Detect which cell encompasses the target text, then output its [x, y] center coordinate. 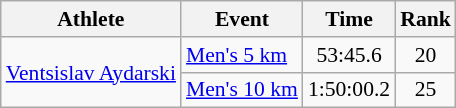
Athlete [91, 19]
20 [426, 55]
Rank [426, 19]
25 [426, 90]
Ventsislav Aydarski [91, 72]
53:45.6 [349, 55]
Time [349, 19]
1:50:00.2 [349, 90]
Event [242, 19]
Men's 10 km [242, 90]
Men's 5 km [242, 55]
